Detect which cell encompasses the target text, then output its [X, Y] center coordinate. 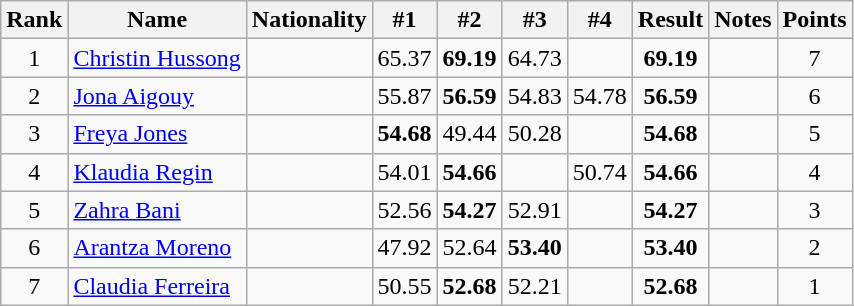
Claudia Ferreira [157, 286]
#3 [534, 20]
52.56 [404, 210]
65.37 [404, 58]
Zahra Bani [157, 210]
Name [157, 20]
64.73 [534, 58]
#4 [600, 20]
Rank [34, 20]
47.92 [404, 248]
Christin Hussong [157, 58]
52.21 [534, 286]
Klaudia Regin [157, 172]
50.74 [600, 172]
Jona Aigouy [157, 96]
50.28 [534, 134]
Result [670, 20]
Freya Jones [157, 134]
Arantza Moreno [157, 248]
#2 [470, 20]
#1 [404, 20]
Points [814, 20]
49.44 [470, 134]
Nationality [309, 20]
50.55 [404, 286]
54.01 [404, 172]
54.78 [600, 96]
54.83 [534, 96]
52.91 [534, 210]
52.64 [470, 248]
Notes [743, 20]
55.87 [404, 96]
